Search for the cell housing the specified text and yield its [X, Y] center coordinate. 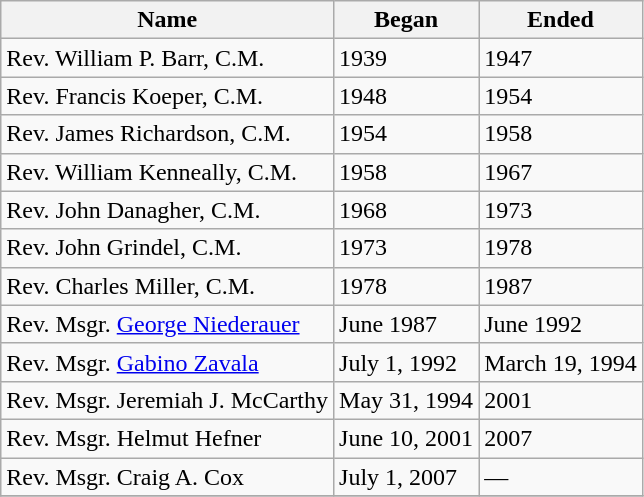
Began [406, 20]
May 31, 1994 [406, 400]
1967 [561, 172]
Rev. Msgr. George Niederauer [168, 324]
Rev. Charles Miller, C.M. [168, 286]
1948 [406, 96]
Name [168, 20]
Rev. Msgr. Craig A. Cox [168, 477]
Rev. William Kenneally, C.M. [168, 172]
Rev. John Grindel, C.M. [168, 248]
Rev. Msgr. Jeremiah J. McCarthy [168, 400]
1939 [406, 58]
Rev. Msgr. Helmut Hefner [168, 438]
1947 [561, 58]
2001 [561, 400]
Rev. Msgr. Gabino Zavala [168, 362]
Rev. James Richardson, C.M. [168, 134]
— [561, 477]
June 1987 [406, 324]
Rev. John Danagher, C.M. [168, 210]
1987 [561, 286]
July 1, 1992 [406, 362]
Ended [561, 20]
Rev. William P. Barr, C.M. [168, 58]
June 1992 [561, 324]
July 1, 2007 [406, 477]
March 19, 1994 [561, 362]
Rev. Francis Koeper, C.M. [168, 96]
2007 [561, 438]
June 10, 2001 [406, 438]
1968 [406, 210]
